Extract the (x, y) coordinate from the center of the cell holding the provided text.  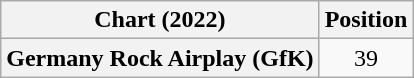
39 (366, 58)
Position (366, 20)
Chart (2022) (160, 20)
Germany Rock Airplay (GfK) (160, 58)
